Determine the [x, y] coordinate at the center of the cell enclosing the given text.  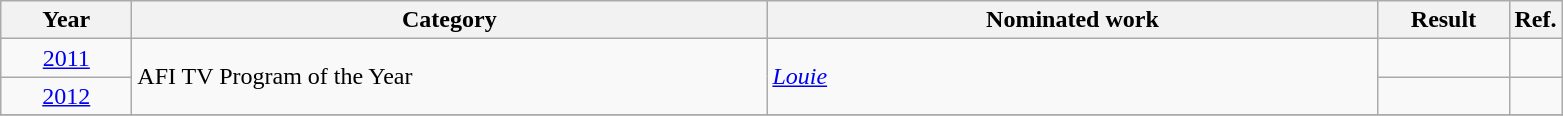
2012 [66, 96]
Louie [1072, 77]
Result [1444, 20]
2011 [66, 58]
AFI TV Program of the Year [450, 77]
Nominated work [1072, 20]
Ref. [1536, 20]
Category [450, 20]
Year [66, 20]
